Scan for the cell matching the given text and deliver its (X, Y) coordinate at center. 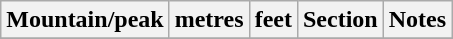
feet (273, 20)
Notes (417, 20)
Section (340, 20)
metres (209, 20)
Mountain/peak (85, 20)
